Search for the cell housing the specified text and yield its (x, y) center coordinate. 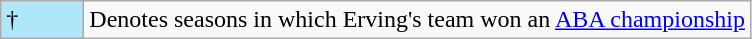
Denotes seasons in which Erving's team won an ABA championship (418, 20)
† (42, 20)
